Scan for the cell matching the given text and deliver its (X, Y) coordinate at center. 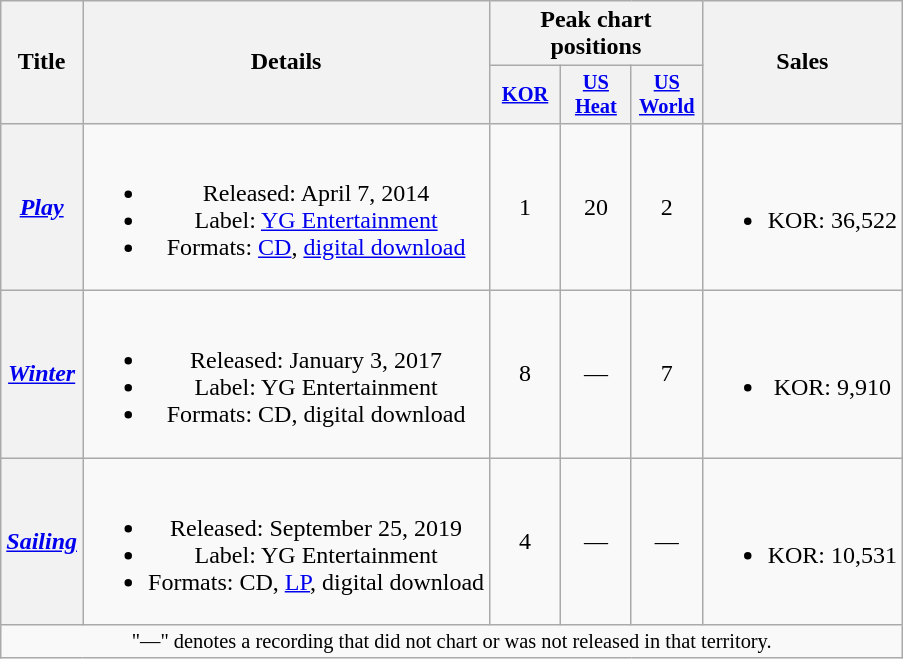
Peak chart positions (596, 34)
USWorld (666, 95)
Sales (802, 62)
Title (42, 62)
4 (526, 542)
KOR: 9,910 (802, 374)
KOR: 36,522 (802, 206)
Released: April 7, 2014Label: YG EntertainmentFormats: CD, digital download (286, 206)
KOR: 10,531 (802, 542)
2 (666, 206)
Winter (42, 374)
Released: January 3, 2017Label: YG EntertainmentFormats: CD, digital download (286, 374)
Details (286, 62)
20 (596, 206)
Sailing (42, 542)
KOR (526, 95)
USHeat (596, 95)
7 (666, 374)
Play (42, 206)
"—" denotes a recording that did not chart or was not released in that territory. (452, 642)
Released: September 25, 2019Label: YG EntertainmentFormats: CD, LP, digital download (286, 542)
8 (526, 374)
1 (526, 206)
